Identify which cell holds the provided text, then report its [x, y] central coordinate. 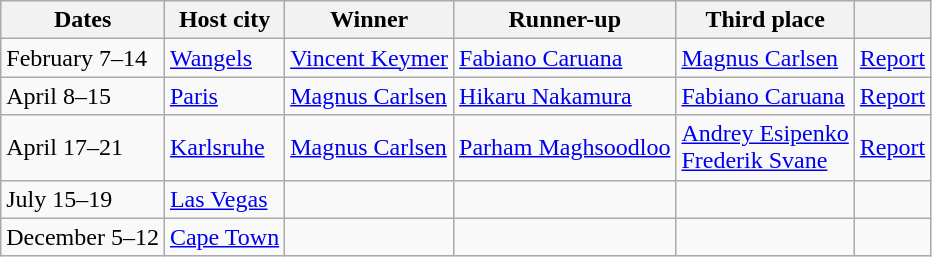
Winner [370, 20]
Vincent Keymer [370, 58]
Host city [224, 20]
Cape Town [224, 237]
Parham Maghsoodloo [565, 148]
July 15–19 [83, 199]
Wangels [224, 58]
Runner-up [565, 20]
December 5–12 [83, 237]
February 7–14 [83, 58]
Third place [765, 20]
Hikaru Nakamura [565, 96]
Paris [224, 96]
April 17–21 [83, 148]
Andrey Esipenko Frederik Svane [765, 148]
Karlsruhe [224, 148]
Las Vegas [224, 199]
Dates [83, 20]
April 8–15 [83, 96]
